Determine the [X, Y] coordinate at the center of the cell enclosing the given text.  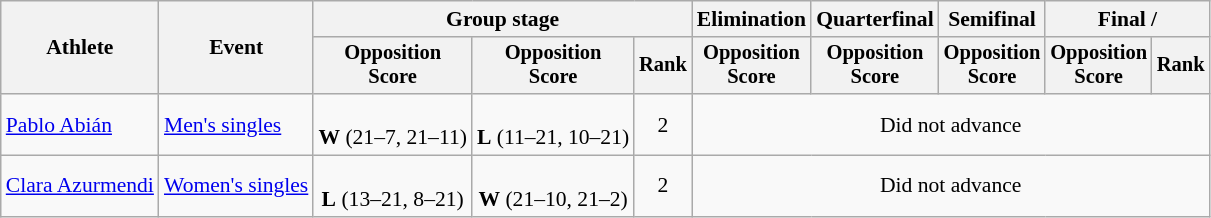
Elimination [752, 19]
Men's singles [236, 124]
Pablo Abián [80, 124]
W (21–7, 21–11) [392, 124]
L (11–21, 10–21) [553, 124]
Group stage [502, 19]
Semifinal [992, 19]
Quarterfinal [875, 19]
Women's singles [236, 186]
W (21–10, 21–2) [553, 186]
Athlete [80, 48]
Event [236, 48]
Clara Azurmendi [80, 186]
Final / [1127, 19]
L (13–21, 8–21) [392, 186]
